Return (X, Y) of the center of cell containing provided text 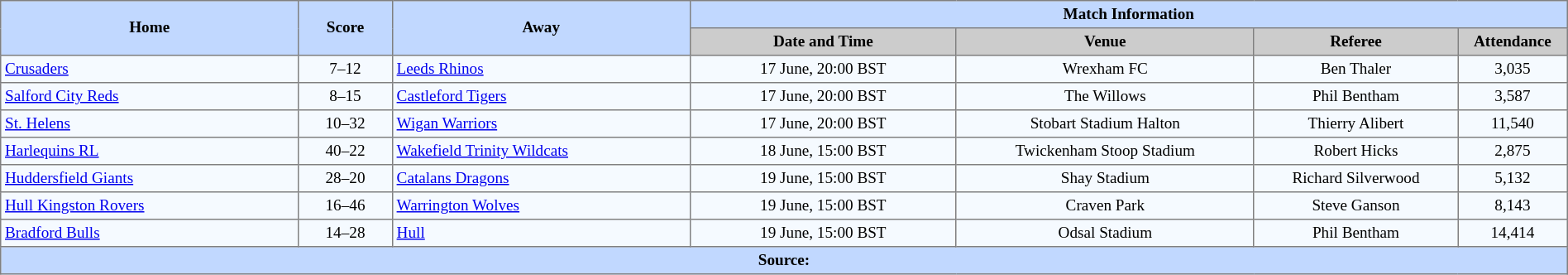
Wigan Warriors (541, 124)
Catalans Dragons (541, 179)
Hull (541, 234)
Wakefield Trinity Wildcats (541, 151)
Harlequins RL (150, 151)
2,875 (1513, 151)
Source: (784, 260)
3,035 (1513, 70)
8,143 (1513, 205)
14–28 (346, 234)
Robert Hicks (1355, 151)
8–15 (346, 96)
5,132 (1513, 179)
Crusaders (150, 70)
Match Information (1128, 15)
40–22 (346, 151)
16–46 (346, 205)
Salford City Reds (150, 96)
Huddersfield Giants (150, 179)
Date and Time (823, 41)
10–32 (346, 124)
Referee (1355, 41)
Craven Park (1105, 205)
Wrexham FC (1105, 70)
Home (150, 28)
Score (346, 28)
Odsal Stadium (1105, 234)
Attendance (1513, 41)
Castleford Tigers (541, 96)
Bradford Bulls (150, 234)
Thierry Alibert (1355, 124)
Shay Stadium (1105, 179)
11,540 (1513, 124)
Ben Thaler (1355, 70)
Away (541, 28)
14,414 (1513, 234)
Venue (1105, 41)
Leeds Rhinos (541, 70)
St. Helens (150, 124)
Hull Kingston Rovers (150, 205)
3,587 (1513, 96)
Twickenham Stoop Stadium (1105, 151)
18 June, 15:00 BST (823, 151)
Stobart Stadium Halton (1105, 124)
Richard Silverwood (1355, 179)
Steve Ganson (1355, 205)
The Willows (1105, 96)
Warrington Wolves (541, 205)
28–20 (346, 179)
7–12 (346, 70)
